Return (X, Y) of the center of cell containing provided text 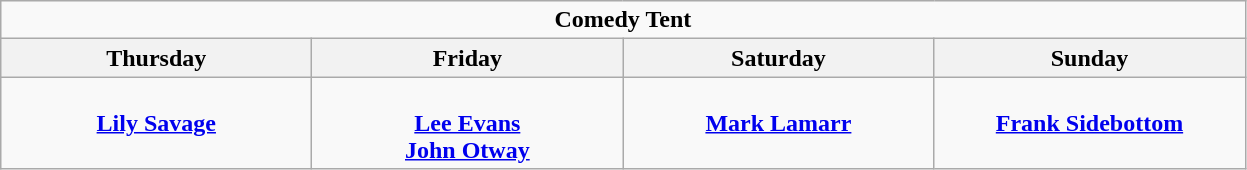
Lee Evans John Otway (468, 123)
Lily Savage (156, 123)
Thursday (156, 58)
Saturday (778, 58)
Mark Lamarr (778, 123)
Sunday (1090, 58)
Frank Sidebottom (1090, 123)
Friday (468, 58)
Comedy Tent (623, 20)
